Find where the given text appears and provide that cell's center as (X, Y) coordinate. 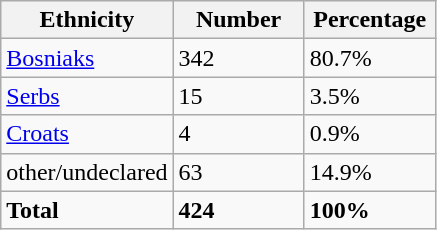
14.9% (370, 172)
4 (238, 134)
Bosniaks (87, 58)
342 (238, 58)
Serbs (87, 96)
80.7% (370, 58)
3.5% (370, 96)
Ethnicity (87, 20)
Percentage (370, 20)
15 (238, 96)
424 (238, 210)
Total (87, 210)
other/undeclared (87, 172)
0.9% (370, 134)
63 (238, 172)
Number (238, 20)
Croats (87, 134)
100% (370, 210)
